Determine the [x, y] coordinate at the center of the cell enclosing the given text.  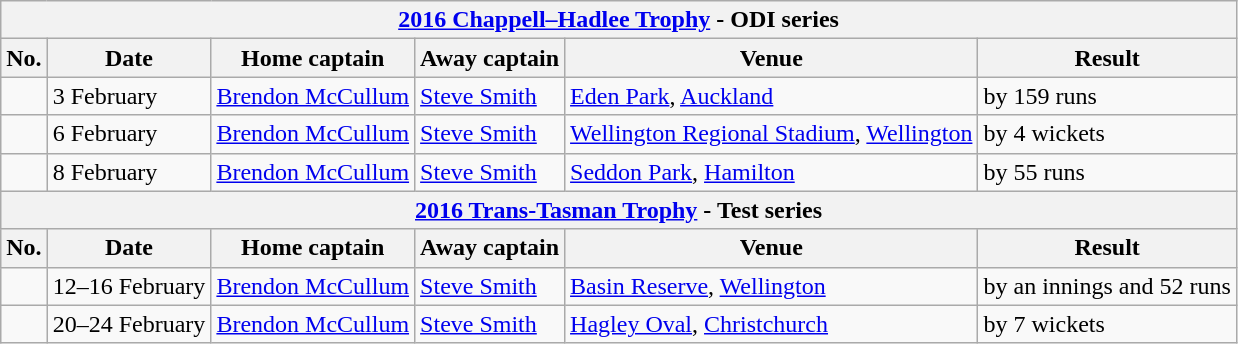
Eden Park, Auckland [772, 96]
by 159 runs [1107, 96]
by 55 runs [1107, 172]
8 February [129, 172]
by 7 wickets [1107, 324]
2016 Trans-Tasman Trophy - Test series [619, 210]
Hagley Oval, Christchurch [772, 324]
Seddon Park, Hamilton [772, 172]
20–24 February [129, 324]
6 February [129, 134]
2016 Chappell–Hadlee Trophy - ODI series [619, 20]
Basin Reserve, Wellington [772, 286]
by an innings and 52 runs [1107, 286]
3 February [129, 96]
by 4 wickets [1107, 134]
Wellington Regional Stadium, Wellington [772, 134]
12–16 February [129, 286]
